Search for the cell housing the specified text and yield its (x, y) center coordinate. 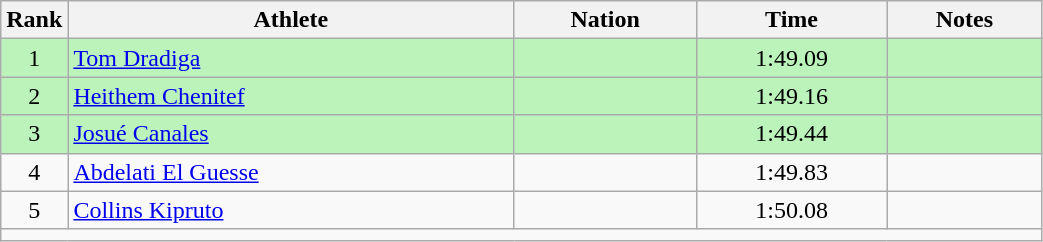
1:49.44 (791, 134)
Heithem Chenitef (291, 96)
4 (34, 172)
1:49.09 (791, 58)
Nation (606, 20)
Athlete (291, 20)
5 (34, 210)
Time (791, 20)
Rank (34, 20)
1:49.83 (791, 172)
Notes (964, 20)
1:50.08 (791, 210)
1:49.16 (791, 96)
Josué Canales (291, 134)
Abdelati El Guesse (291, 172)
3 (34, 134)
2 (34, 96)
Tom Dradiga (291, 58)
Collins Kipruto (291, 210)
1 (34, 58)
